Search for the cell housing the specified text and yield its [x, y] center coordinate. 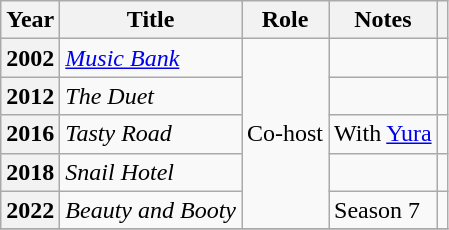
Music Bank [151, 58]
Role [286, 20]
2018 [30, 172]
2012 [30, 96]
Year [30, 20]
The Duet [151, 96]
2002 [30, 58]
With Yura [384, 134]
Beauty and Booty [151, 210]
Notes [384, 20]
Season 7 [384, 210]
Snail Hotel [151, 172]
2016 [30, 134]
Tasty Road [151, 134]
2022 [30, 210]
Co-host [286, 134]
Title [151, 20]
